Output the [X, Y] coordinate of the center of the cell containing the given text.  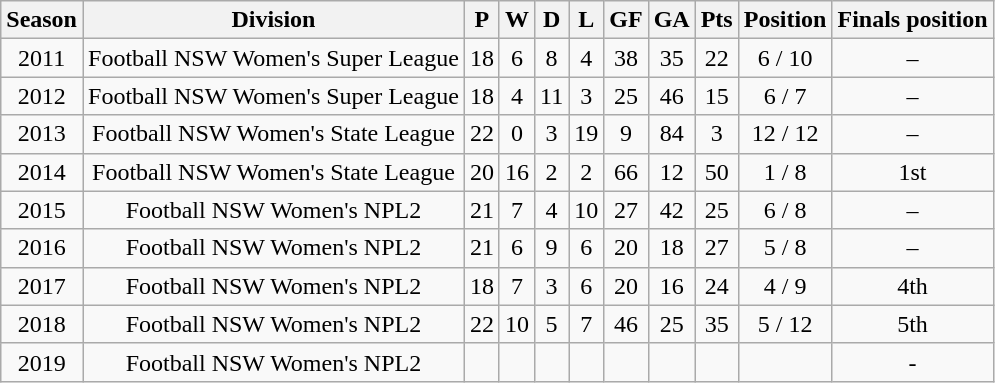
2017 [42, 286]
5th [912, 324]
66 [626, 172]
W [516, 20]
- [912, 362]
2015 [42, 210]
6 / 8 [785, 210]
L [586, 20]
6 / 10 [785, 58]
Position [785, 20]
Finals position [912, 20]
4 / 9 [785, 286]
12 / 12 [785, 134]
11 [551, 96]
5 / 8 [785, 248]
1 / 8 [785, 172]
1st [912, 172]
Season [42, 20]
2019 [42, 362]
2014 [42, 172]
38 [626, 58]
2013 [42, 134]
D [551, 20]
Division [273, 20]
6 / 7 [785, 96]
GF [626, 20]
2018 [42, 324]
2016 [42, 248]
0 [516, 134]
2011 [42, 58]
2012 [42, 96]
5 [551, 324]
12 [672, 172]
GA [672, 20]
5 / 12 [785, 324]
19 [586, 134]
P [482, 20]
15 [716, 96]
42 [672, 210]
4th [912, 286]
24 [716, 286]
Pts [716, 20]
8 [551, 58]
50 [716, 172]
84 [672, 134]
